Capture the cell that displays the provided text and extract its [x, y] central coordinate. 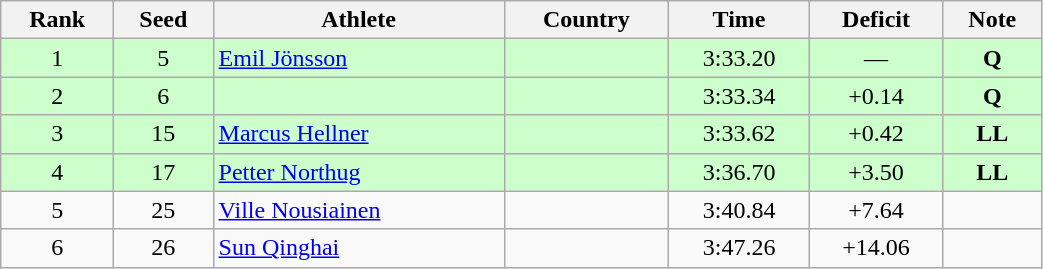
25 [164, 210]
Seed [164, 20]
1 [58, 58]
26 [164, 248]
4 [58, 172]
+7.64 [876, 210]
2 [58, 96]
Ville Nousiainen [358, 210]
Athlete [358, 20]
Deficit [876, 20]
+0.14 [876, 96]
15 [164, 134]
Marcus Hellner [358, 134]
3:36.70 [740, 172]
17 [164, 172]
Rank [58, 20]
Country [586, 20]
3:33.62 [740, 134]
3 [58, 134]
+3.50 [876, 172]
+0.42 [876, 134]
Petter Northug [358, 172]
Note [992, 20]
3:33.20 [740, 58]
3:40.84 [740, 210]
+14.06 [876, 248]
— [876, 58]
Sun Qinghai [358, 248]
Emil Jönsson [358, 58]
3:33.34 [740, 96]
3:47.26 [740, 248]
Time [740, 20]
